Find where the given text appears and provide that cell's center as [X, Y] coordinate. 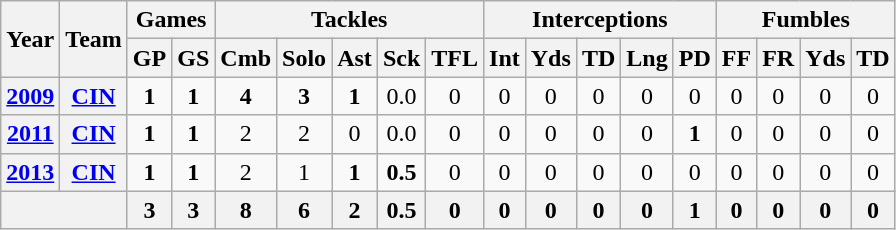
Fumbles [806, 20]
GS [194, 58]
Cmb [246, 58]
GP [149, 58]
4 [246, 96]
Lng [647, 58]
Tackles [350, 20]
FF [736, 58]
PD [694, 58]
Sck [401, 58]
2013 [30, 172]
8 [246, 210]
6 [304, 210]
TFL [455, 58]
Games [170, 20]
Interceptions [600, 20]
Ast [355, 58]
Year [30, 39]
Int [505, 58]
Team [94, 39]
2009 [30, 96]
FR [778, 58]
Solo [304, 58]
2011 [30, 134]
